Output the (x, y) coordinate of the center of the cell containing the given text.  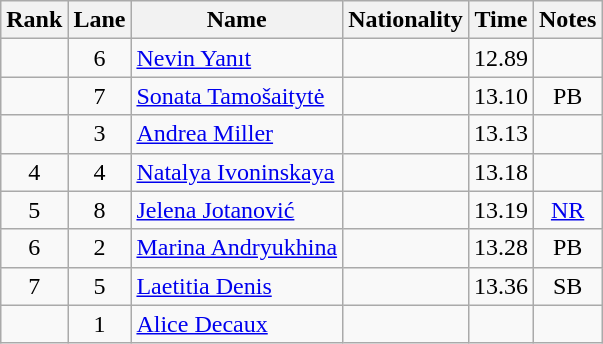
Name (237, 20)
Jelena Jotanović (237, 210)
Notes (567, 20)
SB (567, 286)
12.89 (500, 58)
13.10 (500, 96)
Rank (34, 20)
Time (500, 20)
Andrea Miller (237, 134)
13.18 (500, 172)
1 (100, 324)
2 (100, 248)
3 (100, 134)
8 (100, 210)
Alice Decaux (237, 324)
Sonata Tamošaitytė (237, 96)
Natalya Ivoninskaya (237, 172)
13.19 (500, 210)
13.13 (500, 134)
Lane (100, 20)
NR (567, 210)
Laetitia Denis (237, 286)
13.36 (500, 286)
13.28 (500, 248)
Nationality (406, 20)
Marina Andryukhina (237, 248)
Nevin Yanıt (237, 58)
